Search for the cell housing the specified text and yield its [x, y] center coordinate. 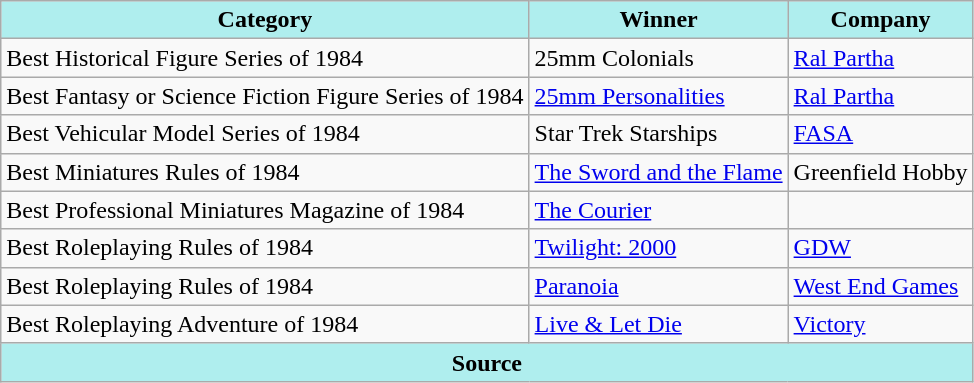
Greenfield Hobby [880, 172]
Victory [880, 324]
Category [265, 20]
Winner [658, 20]
GDW [880, 248]
Live & Let Die [658, 324]
Twilight: 2000 [658, 248]
Best Professional Miniatures Magazine of 1984 [265, 210]
Paranoia [658, 286]
The Sword and the Flame [658, 172]
FASA [880, 134]
Best Fantasy or Science Fiction Figure Series of 1984 [265, 96]
West End Games [880, 286]
25mm Personalities [658, 96]
Best Historical Figure Series of 1984 [265, 58]
25mm Colonials [658, 58]
Best Roleplaying Adventure of 1984 [265, 324]
Best Vehicular Model Series of 1984 [265, 134]
Company [880, 20]
The Courier [658, 210]
Star Trek Starships [658, 134]
Best Miniatures Rules of 1984 [265, 172]
Source [487, 362]
